Return the [X, Y] coordinate for the center point of the cell that contains the specified text.  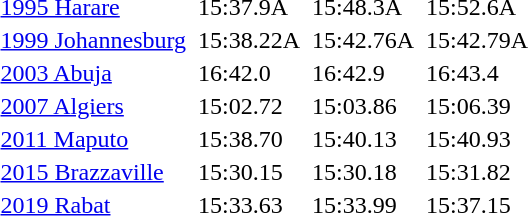
15:30.18 [364, 172]
15:42.76A [364, 40]
15:30.15 [250, 172]
15:38.70 [250, 139]
15:40.13 [364, 139]
16:42.0 [250, 73]
16:42.9 [364, 73]
15:03.86 [364, 106]
15:38.22A [250, 40]
15:02.72 [250, 106]
